Output the (X, Y) coordinate of the center of the cell containing the given text.  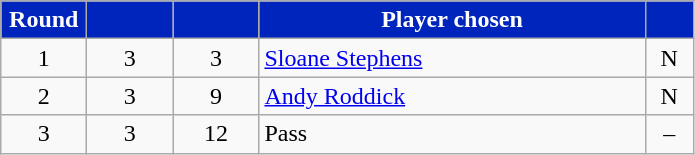
Round (44, 20)
9 (216, 96)
12 (216, 134)
Player chosen (452, 20)
1 (44, 58)
– (670, 134)
Sloane Stephens (452, 58)
Andy Roddick (452, 96)
Pass (452, 134)
2 (44, 96)
